Return the [x, y] coordinate for the center point of the cell that contains the specified text.  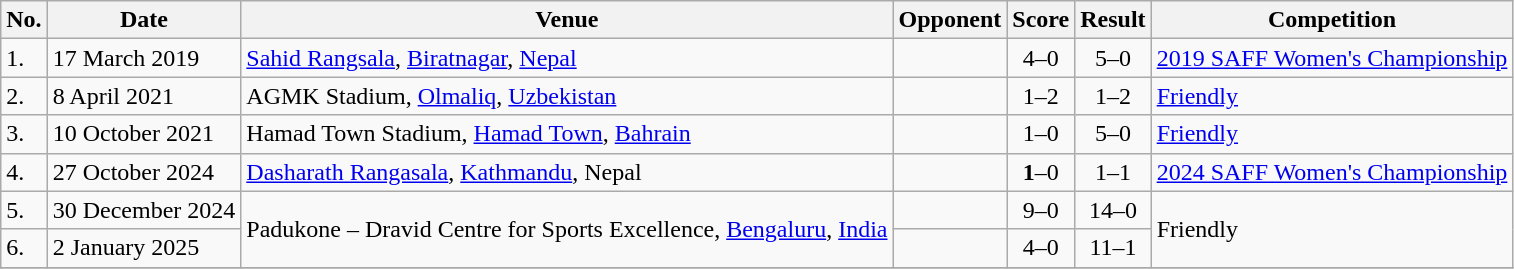
17 March 2019 [144, 58]
2024 SAFF Women's Championship [1332, 172]
Opponent [950, 20]
3. [24, 134]
No. [24, 20]
Dasharath Rangasala, Kathmandu, Nepal [567, 172]
Result [1113, 20]
14–0 [1113, 210]
Date [144, 20]
4. [24, 172]
Score [1041, 20]
AGMK Stadium, Olmaliq, Uzbekistan [567, 96]
Venue [567, 20]
10 October 2021 [144, 134]
1–1 [1113, 172]
6. [24, 248]
27 October 2024 [144, 172]
Sahid Rangsala, Biratnagar, Nepal [567, 58]
Padukone – Dravid Centre for Sports Excellence, Bengaluru, India [567, 229]
9–0 [1041, 210]
11–1 [1113, 248]
1. [24, 58]
30 December 2024 [144, 210]
2019 SAFF Women's Championship [1332, 58]
Hamad Town Stadium, Hamad Town, Bahrain [567, 134]
Competition [1332, 20]
2 January 2025 [144, 248]
5. [24, 210]
8 April 2021 [144, 96]
2. [24, 96]
